Return the [X, Y] coordinate for the center point of the cell that contains the specified text.  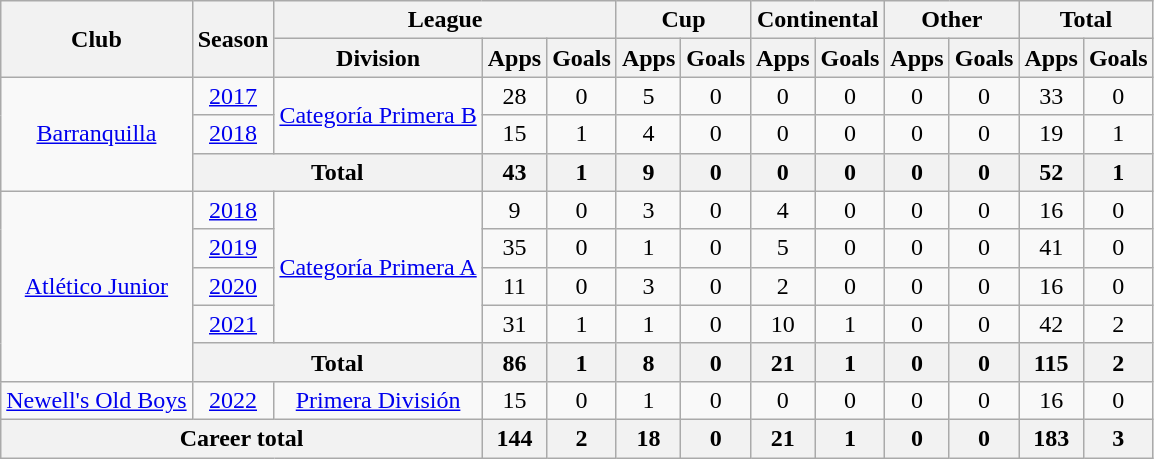
Categoría Primera B [378, 115]
2021 [233, 324]
Categoría Primera A [378, 267]
86 [514, 362]
Career total [242, 438]
Primera División [378, 400]
2020 [233, 286]
Club [96, 39]
19 [1051, 134]
11 [514, 286]
10 [783, 324]
28 [514, 96]
Barranquilla [96, 134]
42 [1051, 324]
8 [648, 362]
31 [514, 324]
Continental [818, 20]
18 [648, 438]
Cup [683, 20]
League [446, 20]
2022 [233, 400]
43 [514, 172]
Other [952, 20]
144 [514, 438]
52 [1051, 172]
33 [1051, 96]
115 [1051, 362]
183 [1051, 438]
Newell's Old Boys [96, 400]
35 [514, 248]
41 [1051, 248]
Division [378, 58]
2017 [233, 96]
Atlético Junior [96, 286]
2019 [233, 248]
Season [233, 39]
